Identify which cell holds the provided text, then report its (x, y) central coordinate. 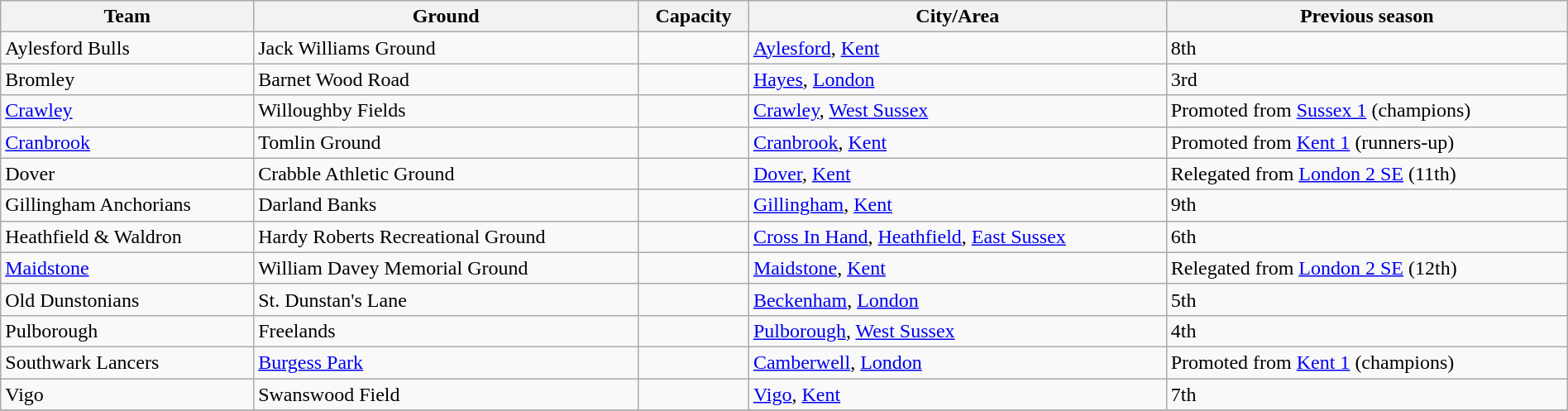
Old Dunstonians (127, 299)
Promoted from Sussex 1 (champions) (1366, 111)
Dover, Kent (958, 174)
Jack Williams Ground (447, 48)
Previous season (1366, 17)
Pulborough (127, 331)
Southwark Lancers (127, 362)
Relegated from London 2 SE (11th) (1366, 174)
8th (1366, 48)
3rd (1366, 79)
4th (1366, 331)
Gillingham, Kent (958, 205)
Team (127, 17)
City/Area (958, 17)
Camberwell, London (958, 362)
Maidstone, Kent (958, 268)
Burgess Park (447, 362)
Promoted from Kent 1 (runners-up) (1366, 142)
Vigo (127, 394)
Crawley, West Sussex (958, 111)
Ground (447, 17)
Hardy Roberts Recreational Ground (447, 237)
Heathfield & Waldron (127, 237)
Beckenham, London (958, 299)
Capacity (694, 17)
7th (1366, 394)
Bromley (127, 79)
Vigo, Kent (958, 394)
Gillingham Anchorians (127, 205)
Swanswood Field (447, 394)
Crabble Athletic Ground (447, 174)
Maidstone (127, 268)
Aylesford Bulls (127, 48)
Dover (127, 174)
5th (1366, 299)
Darland Banks (447, 205)
Cranbrook (127, 142)
6th (1366, 237)
William Davey Memorial Ground (447, 268)
Hayes, London (958, 79)
Cranbrook, Kent (958, 142)
Promoted from Kent 1 (champions) (1366, 362)
Aylesford, Kent (958, 48)
Pulborough, West Sussex (958, 331)
Tomlin Ground (447, 142)
Barnet Wood Road (447, 79)
Willoughby Fields (447, 111)
Relegated from London 2 SE (12th) (1366, 268)
St. Dunstan's Lane (447, 299)
Cross In Hand, Heathfield, East Sussex (958, 237)
Freelands (447, 331)
9th (1366, 205)
Crawley (127, 111)
